Find where the given text appears and provide that cell's center as (x, y) coordinate. 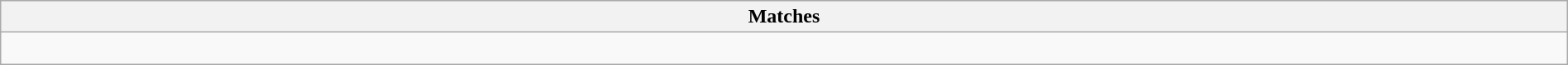
Matches (784, 17)
